Search for the cell housing the specified text and yield its (X, Y) center coordinate. 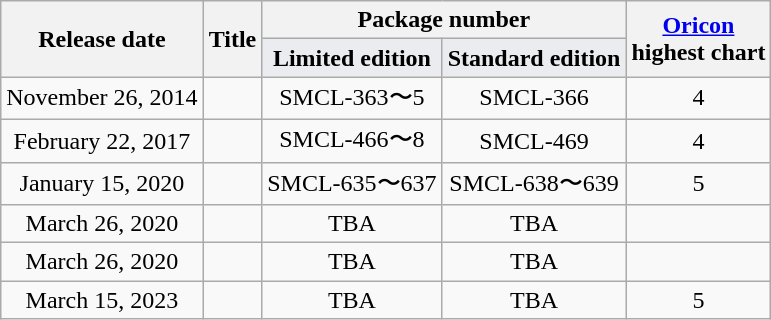
November 26, 2014 (102, 98)
SMCL-466〜8 (352, 140)
Limited edition (352, 58)
March 15, 2023 (102, 300)
Package number (444, 20)
Oriconhighest chart (698, 39)
Standard edition (534, 58)
SMCL-469 (534, 140)
SMCL-635〜637 (352, 184)
February 22, 2017 (102, 140)
Release date (102, 39)
SMCL-363〜5 (352, 98)
SMCL-638〜639 (534, 184)
January 15, 2020 (102, 184)
SMCL-366 (534, 98)
Title (232, 39)
